Provide the (x, y) coordinate of the cell's center where the given text is located.  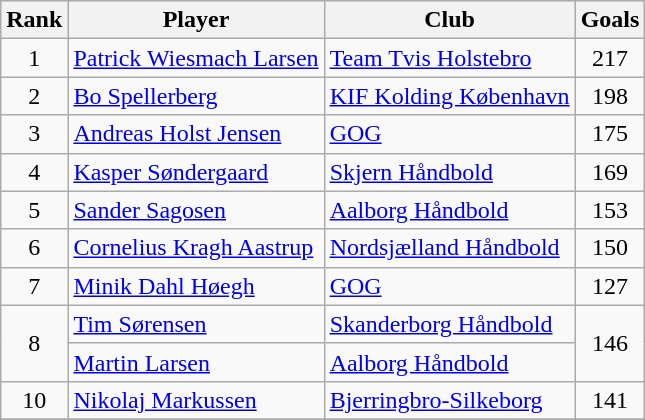
Team Tvis Holstebro (450, 58)
127 (610, 286)
Sander Sagosen (196, 210)
Martin Larsen (196, 362)
Bjerringbro-Silkeborg (450, 400)
Andreas Holst Jensen (196, 134)
141 (610, 400)
198 (610, 96)
169 (610, 172)
175 (610, 134)
Bo Spellerberg (196, 96)
3 (34, 134)
Player (196, 20)
7 (34, 286)
4 (34, 172)
1 (34, 58)
2 (34, 96)
Skjern Håndbold (450, 172)
Nikolaj Markussen (196, 400)
8 (34, 343)
146 (610, 343)
217 (610, 58)
Rank (34, 20)
Kasper Søndergaard (196, 172)
Minik Dahl Høegh (196, 286)
Goals (610, 20)
Cornelius Kragh Aastrup (196, 248)
Nordsjælland Håndbold (450, 248)
KIF Kolding København (450, 96)
Skanderborg Håndbold (450, 324)
6 (34, 248)
5 (34, 210)
Club (450, 20)
10 (34, 400)
153 (610, 210)
150 (610, 248)
Tim Sørensen (196, 324)
Patrick Wiesmach Larsen (196, 58)
